Scan for the cell matching the given text and deliver its [X, Y] coordinate at center. 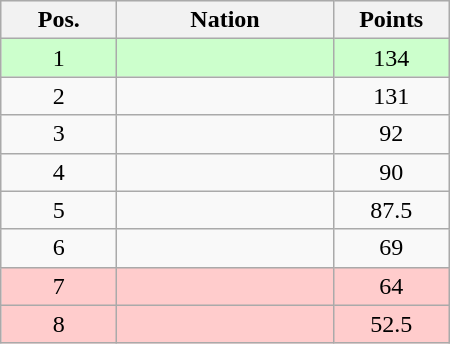
4 [59, 172]
8 [59, 324]
6 [59, 248]
2 [59, 96]
90 [391, 172]
87.5 [391, 210]
131 [391, 96]
Nation [225, 20]
69 [391, 248]
7 [59, 286]
Pos. [59, 20]
134 [391, 58]
Points [391, 20]
52.5 [391, 324]
64 [391, 286]
5 [59, 210]
92 [391, 134]
3 [59, 134]
1 [59, 58]
